From the cell containing the given text, extract its center point as [X, Y] coordinate. 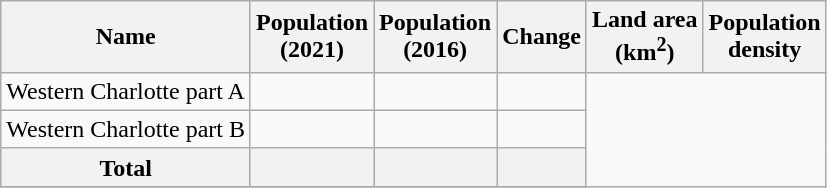
Population(2016) [436, 37]
Population(2021) [312, 37]
Change [542, 37]
Total [126, 167]
Populationdensity [764, 37]
Land area(km2) [644, 37]
Name [126, 37]
Western Charlotte part A [126, 91]
Western Charlotte part B [126, 129]
